Find where the given text appears and provide that cell's center as [X, Y] coordinate. 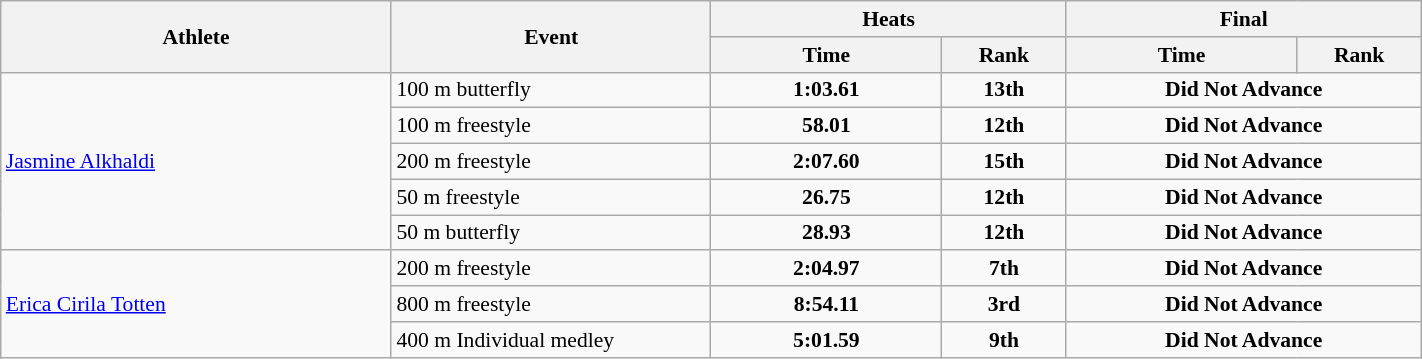
5:01.59 [826, 340]
Final [1244, 19]
26.75 [826, 197]
50 m butterfly [551, 233]
800 m freestyle [551, 304]
1:03.61 [826, 90]
13th [1004, 90]
100 m butterfly [551, 90]
Jasmine Alkhaldi [196, 161]
9th [1004, 340]
8:54.11 [826, 304]
3rd [1004, 304]
400 m Individual medley [551, 340]
Erica Cirila Totten [196, 304]
28.93 [826, 233]
58.01 [826, 126]
Athlete [196, 36]
Heats [888, 19]
7th [1004, 269]
50 m freestyle [551, 197]
100 m freestyle [551, 126]
Event [551, 36]
2:07.60 [826, 162]
15th [1004, 162]
2:04.97 [826, 269]
